Search for the cell housing the specified text and yield its [X, Y] center coordinate. 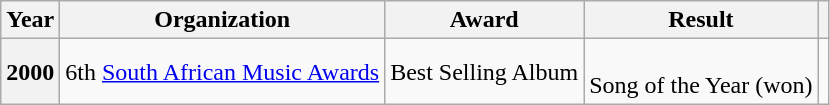
Year [30, 20]
Result [701, 20]
6th South African Music Awards [222, 72]
2000 [30, 72]
Organization [222, 20]
Best Selling Album [484, 72]
Award [484, 20]
Song of the Year (won) [701, 72]
